Capture the cell that displays the provided text and extract its (x, y) central coordinate. 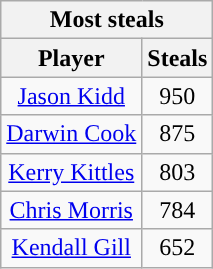
784 (178, 210)
Darwin Cook (72, 134)
950 (178, 96)
Player (72, 58)
803 (178, 172)
Kendall Gill (72, 248)
Kerry Kittles (72, 172)
652 (178, 248)
875 (178, 134)
Chris Morris (72, 210)
Steals (178, 58)
Most steals (107, 20)
Jason Kidd (72, 96)
